Capture the cell that displays the provided text and extract its (X, Y) central coordinate. 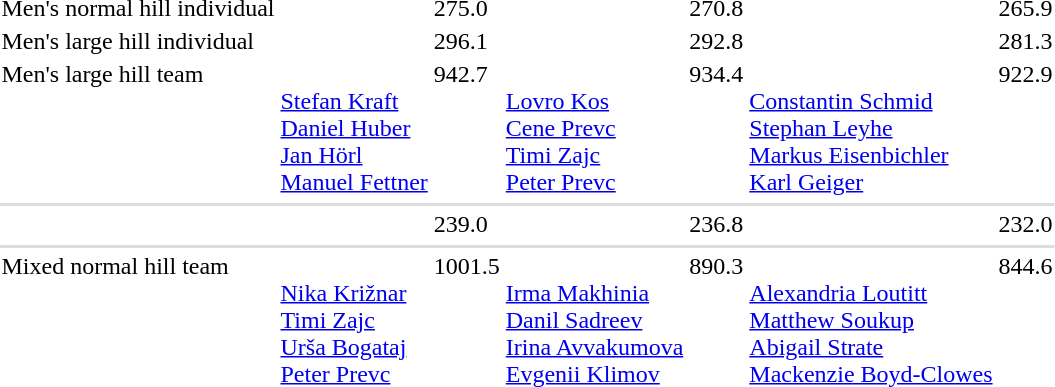
296.1 (466, 41)
281.3 (1026, 41)
292.8 (716, 41)
942.7 (466, 128)
922.9 (1026, 128)
Stefan KraftDaniel HuberJan HörlManuel Fettner (354, 128)
Men's large hill individual (138, 41)
Lovro KosCene PrevcTimi ZajcPeter Prevc (594, 128)
Constantin SchmidStephan LeyheMarkus EisenbichlerKarl Geiger (871, 128)
Men's large hill team (138, 128)
934.4 (716, 128)
232.0 (1026, 224)
239.0 (466, 224)
236.8 (716, 224)
